Identify which cell holds the provided text, then report its [x, y] central coordinate. 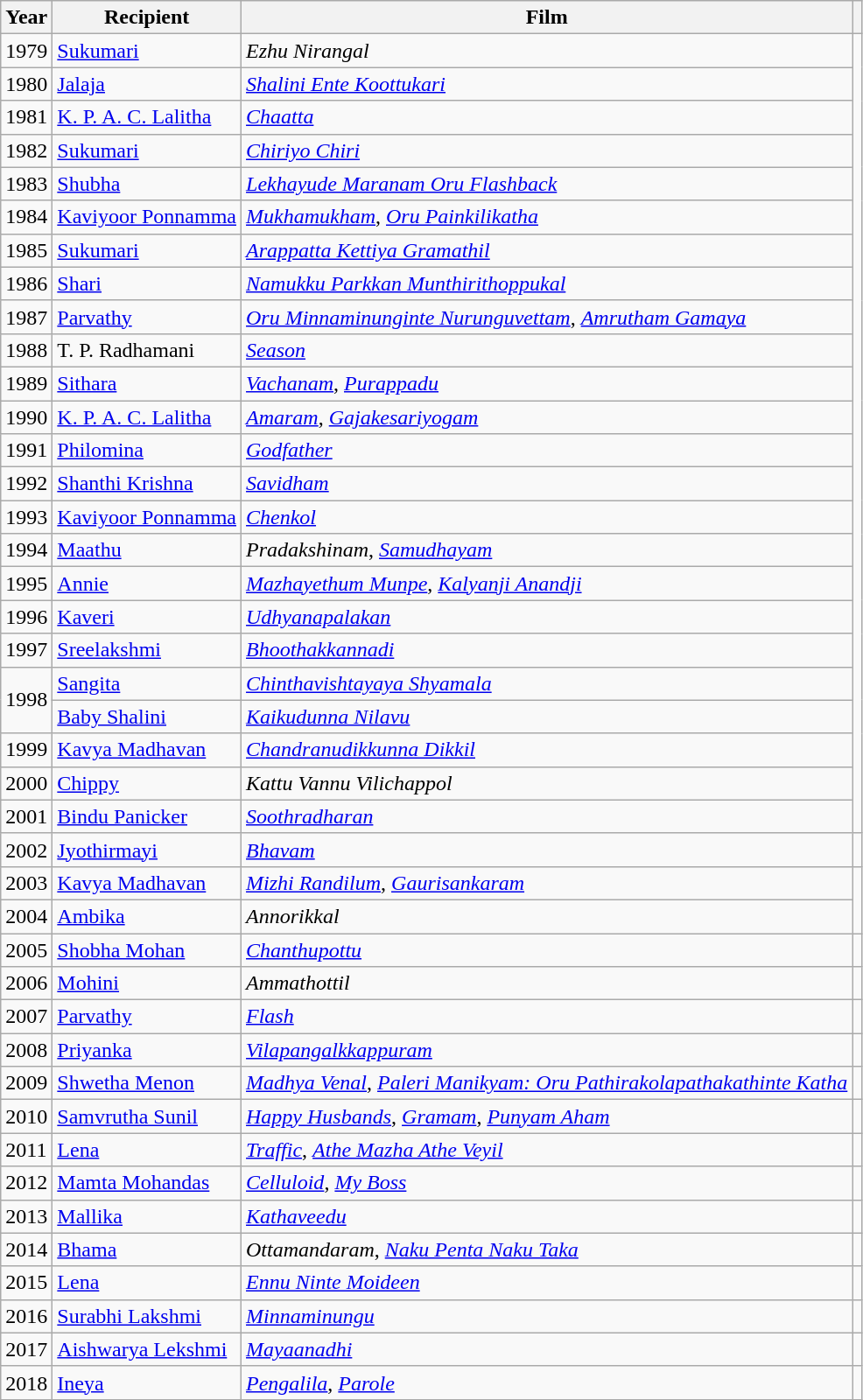
Arappatta Kettiya Gramathil [547, 250]
1983 [26, 184]
Ineya [147, 1382]
2008 [26, 1050]
Maathu [147, 550]
Flash [547, 1017]
Mazhayethum Munpe, Kalyanji Anandji [547, 584]
1998 [26, 700]
2003 [26, 883]
1994 [26, 550]
Shalini Ente Koottukari [547, 84]
Ennu Ninte Moideen [547, 1283]
Traffic, Athe Mazha Athe Veyil [547, 1150]
2017 [26, 1349]
Film [547, 17]
2007 [26, 1017]
Mayaanadhi [547, 1349]
2002 [26, 850]
Jalaja [147, 84]
Samvrutha Sunil [147, 1116]
Kaikudunna Nilavu [547, 717]
Ambika [147, 916]
Mamta Mohandas [147, 1183]
Chippy [147, 783]
Chiriyo Chiri [547, 150]
1995 [26, 584]
1997 [26, 650]
2004 [26, 916]
Aishwarya Lekshmi [147, 1349]
Baby Shalini [147, 717]
Ammathottil [547, 983]
Chenkol [547, 517]
Season [547, 350]
Ezhu Nirangal [547, 51]
2011 [26, 1150]
Vilapangalkkappuram [547, 1050]
1981 [26, 117]
Shari [147, 283]
Priyanka [147, 1050]
Shobha Mohan [147, 949]
Udhyanapalakan [547, 617]
Year [26, 17]
Recipient [147, 17]
1980 [26, 84]
Surabhi Lakshmi [147, 1316]
T. P. Radhamani [147, 350]
Bhavam [547, 850]
Godfather [547, 451]
Savidham [547, 484]
Kaveri [147, 617]
Namukku Parkkan Munthirithoppukal [547, 283]
Mizhi Randilum, Gaurisankaram [547, 883]
Bhama [147, 1249]
1979 [26, 51]
2009 [26, 1083]
1993 [26, 517]
Vachanam, Purappadu [547, 383]
Bindu Panicker [147, 816]
2016 [26, 1316]
1990 [26, 417]
Bhoothakkannadi [547, 650]
Kattu Vannu Vilichappol [547, 783]
2014 [26, 1249]
Happy Husbands, Gramam, Punyam Aham [547, 1116]
1987 [26, 317]
Chaatta [547, 117]
Annie [147, 584]
2013 [26, 1216]
2015 [26, 1283]
Shwetha Menon [147, 1083]
Chandranudikkunna Dikkil [547, 750]
Sithara [147, 383]
1996 [26, 617]
2000 [26, 783]
Pengalila, Parole [547, 1382]
Shubha [147, 184]
1986 [26, 283]
Mukhamukham, Oru Painkilikatha [547, 217]
Sangita [147, 683]
2005 [26, 949]
1984 [26, 217]
Chanthupottu [547, 949]
Minnaminungu [547, 1316]
Lekhayude Maranam Oru Flashback [547, 184]
2018 [26, 1382]
1988 [26, 350]
1985 [26, 250]
Amaram, Gajakesariyogam [547, 417]
Pradakshinam, Samudhayam [547, 550]
Kathaveedu [547, 1216]
Sreelakshmi [147, 650]
Shanthi Krishna [147, 484]
Mohini [147, 983]
2001 [26, 816]
2012 [26, 1183]
Annorikkal [547, 916]
Oru Minnaminunginte Nurunguvettam, Amrutham Gamaya [547, 317]
Jyothirmayi [147, 850]
1991 [26, 451]
Philomina [147, 451]
Madhya Venal, Paleri Manikyam: Oru Pathirakolapathakathinte Katha [547, 1083]
Soothradharan [547, 816]
1982 [26, 150]
Ottamandaram, Naku Penta Naku Taka [547, 1249]
Chinthavishtayaya Shyamala [547, 683]
1992 [26, 484]
2006 [26, 983]
1999 [26, 750]
2010 [26, 1116]
Mallika [147, 1216]
1989 [26, 383]
Celluloid, My Boss [547, 1183]
